Return (x, y) of the center of cell containing provided text 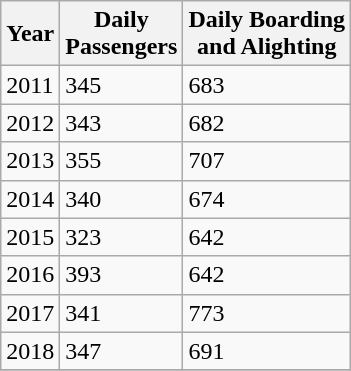
674 (267, 199)
Year (30, 34)
323 (122, 237)
683 (267, 85)
345 (122, 85)
2018 (30, 351)
340 (122, 199)
355 (122, 161)
691 (267, 351)
682 (267, 123)
2015 (30, 237)
773 (267, 313)
393 (122, 275)
343 (122, 123)
2013 (30, 161)
347 (122, 351)
2017 (30, 313)
2016 (30, 275)
2012 (30, 123)
2014 (30, 199)
341 (122, 313)
DailyPassengers (122, 34)
2011 (30, 85)
Daily Boardingand Alighting (267, 34)
707 (267, 161)
